Output the [x, y] coordinate of the center of the cell containing the given text.  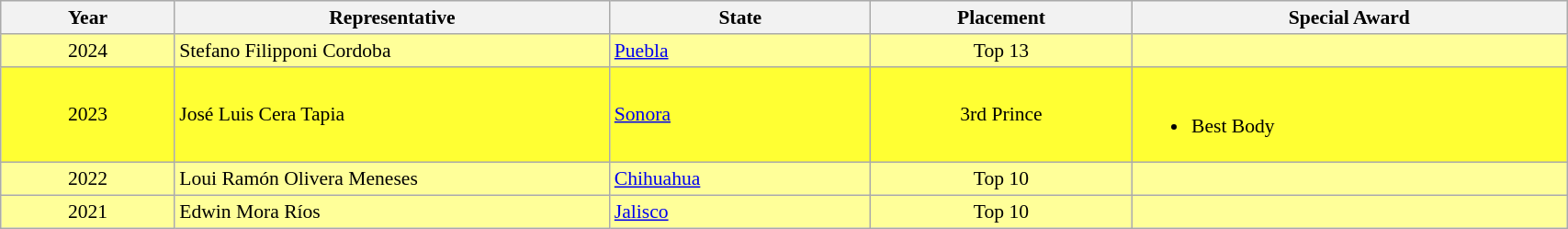
Top 13 [1001, 50]
Chihuahua [740, 178]
Loui Ramón Olivera Meneses [392, 178]
Year [88, 17]
3rd Prince [1001, 114]
José Luis Cera Tapia [392, 114]
2021 [88, 212]
Jalisco [740, 212]
Edwin Mora Ríos [392, 212]
Representative [392, 17]
Placement [1001, 17]
2022 [88, 178]
2023 [88, 114]
Special Award [1349, 17]
State [740, 17]
Sonora [740, 114]
2024 [88, 50]
Stefano Filipponi Cordoba [392, 50]
Best Body [1349, 114]
Puebla [740, 50]
